From the cell containing the given text, extract its center point as [x, y] coordinate. 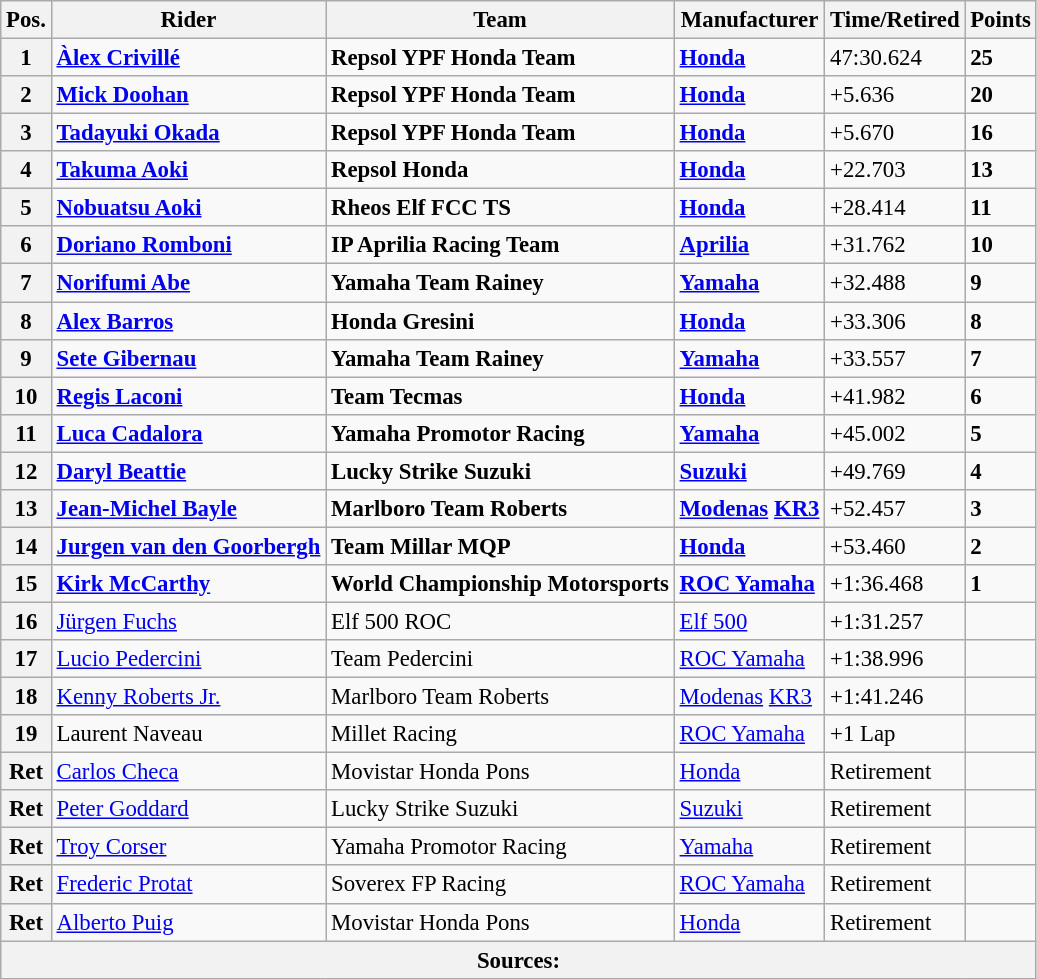
Laurent Naveau [188, 734]
Mick Doohan [188, 95]
18 [26, 697]
Team [500, 20]
Norifumi Abe [188, 283]
Kenny Roberts Jr. [188, 697]
Sources: [518, 960]
+45.002 [895, 433]
+5.636 [895, 95]
+52.457 [895, 509]
Honda Gresini [500, 321]
+22.703 [895, 170]
Sete Gibernau [188, 358]
IP Aprilia Racing Team [500, 245]
Team Pedercini [500, 659]
12 [26, 471]
Aprilia [749, 245]
+33.557 [895, 358]
19 [26, 734]
14 [26, 546]
Jean-Michel Bayle [188, 509]
Jürgen Fuchs [188, 621]
Repsol Honda [500, 170]
Millet Racing [500, 734]
+49.769 [895, 471]
Alex Barros [188, 321]
+1:41.246 [895, 697]
Kirk McCarthy [188, 584]
Points [1000, 20]
Luca Cadalora [188, 433]
Regis Laconi [188, 396]
Alberto Puig [188, 922]
World Championship Motorsports [500, 584]
Nobuatsu Aoki [188, 208]
Lucio Pedercini [188, 659]
Peter Goddard [188, 809]
+1:36.468 [895, 584]
Daryl Beattie [188, 471]
Carlos Checa [188, 772]
Doriano Romboni [188, 245]
Manufacturer [749, 20]
+1:31.257 [895, 621]
20 [1000, 95]
47:30.624 [895, 58]
Team Millar MQP [500, 546]
+41.982 [895, 396]
Troy Corser [188, 847]
+1:38.996 [895, 659]
Rheos Elf FCC TS [500, 208]
15 [26, 584]
25 [1000, 58]
Takuma Aoki [188, 170]
Elf 500 [749, 621]
+28.414 [895, 208]
+1 Lap [895, 734]
Frederic Protat [188, 885]
Team Tecmas [500, 396]
Soverex FP Racing [500, 885]
+5.670 [895, 133]
Àlex Crivillé [188, 58]
Pos. [26, 20]
Tadayuki Okada [188, 133]
+53.460 [895, 546]
Elf 500 ROC [500, 621]
+31.762 [895, 245]
17 [26, 659]
+32.488 [895, 283]
Rider [188, 20]
+33.306 [895, 321]
Jurgen van den Goorbergh [188, 546]
Time/Retired [895, 20]
